Find where the given text appears and provide that cell's center as (X, Y) coordinate. 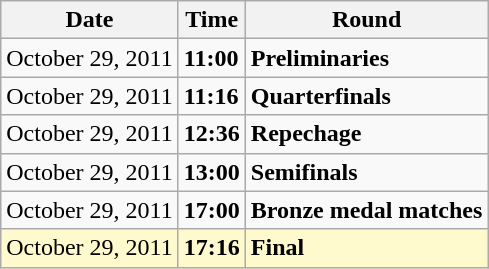
13:00 (212, 172)
Quarterfinals (366, 96)
Repechage (366, 134)
17:00 (212, 210)
Time (212, 20)
Bronze medal matches (366, 210)
11:16 (212, 96)
11:00 (212, 58)
Date (90, 20)
12:36 (212, 134)
Preliminaries (366, 58)
Semifinals (366, 172)
17:16 (212, 248)
Round (366, 20)
Final (366, 248)
